Locate the cell with the specified text and output its [X, Y] center coordinate. 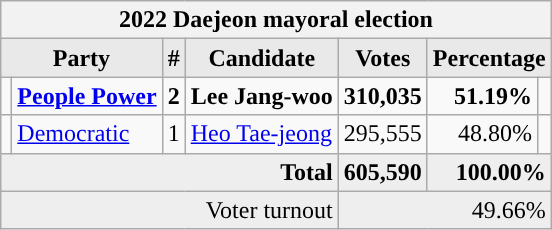
100.00% [489, 172]
Candidate [262, 58]
Votes [382, 58]
Lee Jang-woo [262, 96]
605,590 [382, 172]
Democratic [87, 134]
Party [82, 58]
Voter turnout [170, 210]
49.66% [444, 210]
Percentage [489, 58]
295,555 [382, 134]
Total [170, 172]
Heo Tae-jeong [262, 134]
1 [174, 134]
51.19% [482, 96]
310,035 [382, 96]
2022 Daejeon mayoral election [276, 20]
People Power [87, 96]
48.80% [482, 134]
2 [174, 96]
# [174, 58]
